Scan for the cell matching the given text and deliver its (X, Y) coordinate at center. 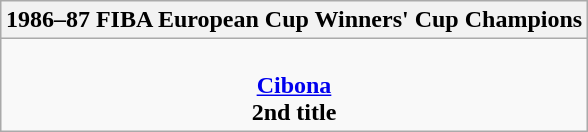
Cibona 2nd title (294, 85)
1986–87 FIBA European Cup Winners' Cup Champions (294, 20)
